Provide the (X, Y) coordinate of the cell's center where the given text is located.  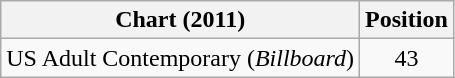
Chart (2011) (180, 20)
Position (407, 20)
43 (407, 58)
US Adult Contemporary (Billboard) (180, 58)
